Locate the cell with the specified text and output its (x, y) center coordinate. 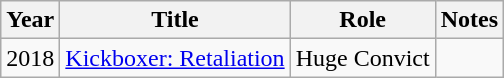
Huge Convict (362, 58)
Year (30, 20)
Kickboxer: Retaliation (175, 58)
2018 (30, 58)
Role (362, 20)
Title (175, 20)
Notes (469, 20)
